Search for the cell housing the specified text and yield its [x, y] center coordinate. 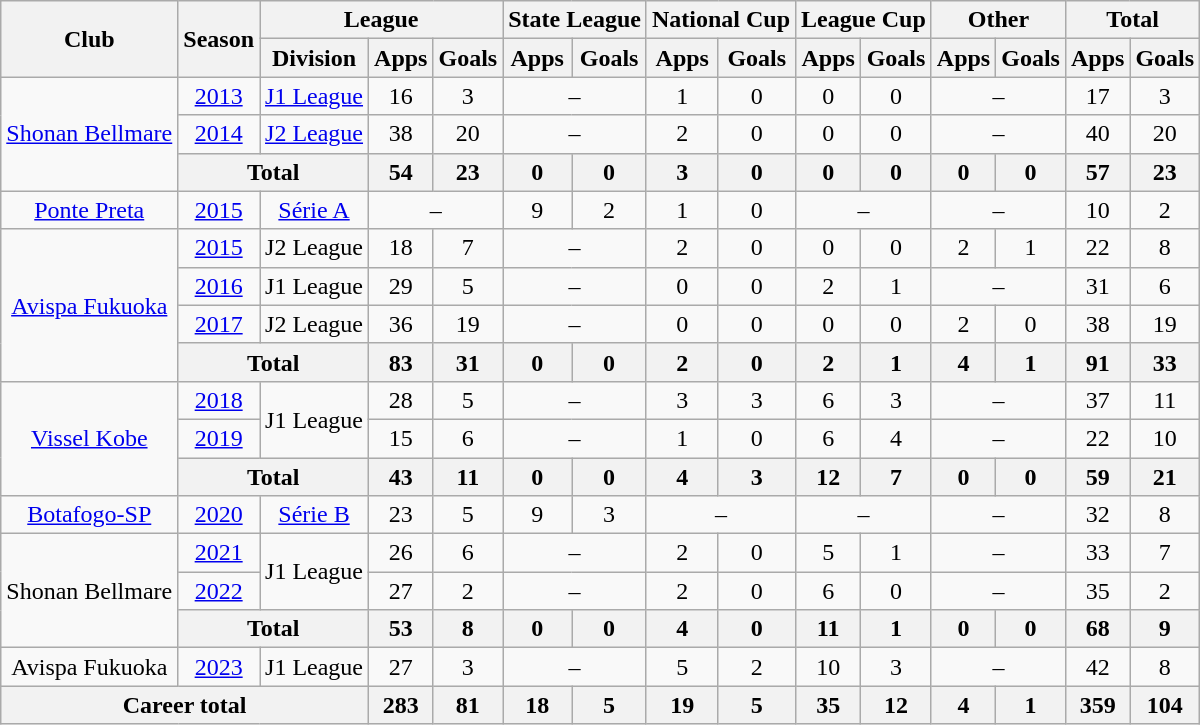
42 [1097, 667]
2021 [219, 553]
91 [1097, 362]
57 [1097, 172]
Career total [185, 705]
53 [401, 629]
Série B [314, 515]
28 [401, 400]
37 [1097, 400]
2014 [219, 134]
2022 [219, 591]
17 [1097, 96]
283 [401, 705]
Vissel Kobe [90, 438]
Série A [314, 210]
2019 [219, 438]
54 [401, 172]
104 [1165, 705]
21 [1165, 477]
59 [1097, 477]
2013 [219, 96]
2020 [219, 515]
League [382, 20]
68 [1097, 629]
26 [401, 553]
2018 [219, 400]
Division [314, 58]
43 [401, 477]
2016 [219, 286]
State League [575, 20]
15 [401, 438]
Botafogo-SP [90, 515]
National Cup [720, 20]
32 [1097, 515]
2023 [219, 667]
16 [401, 96]
40 [1097, 134]
Other [998, 20]
League Cup [864, 20]
83 [401, 362]
81 [468, 705]
359 [1097, 705]
2017 [219, 324]
29 [401, 286]
36 [401, 324]
Season [219, 39]
Ponte Preta [90, 210]
Club [90, 39]
